Output the (x, y) coordinate of the center of the cell containing the given text.  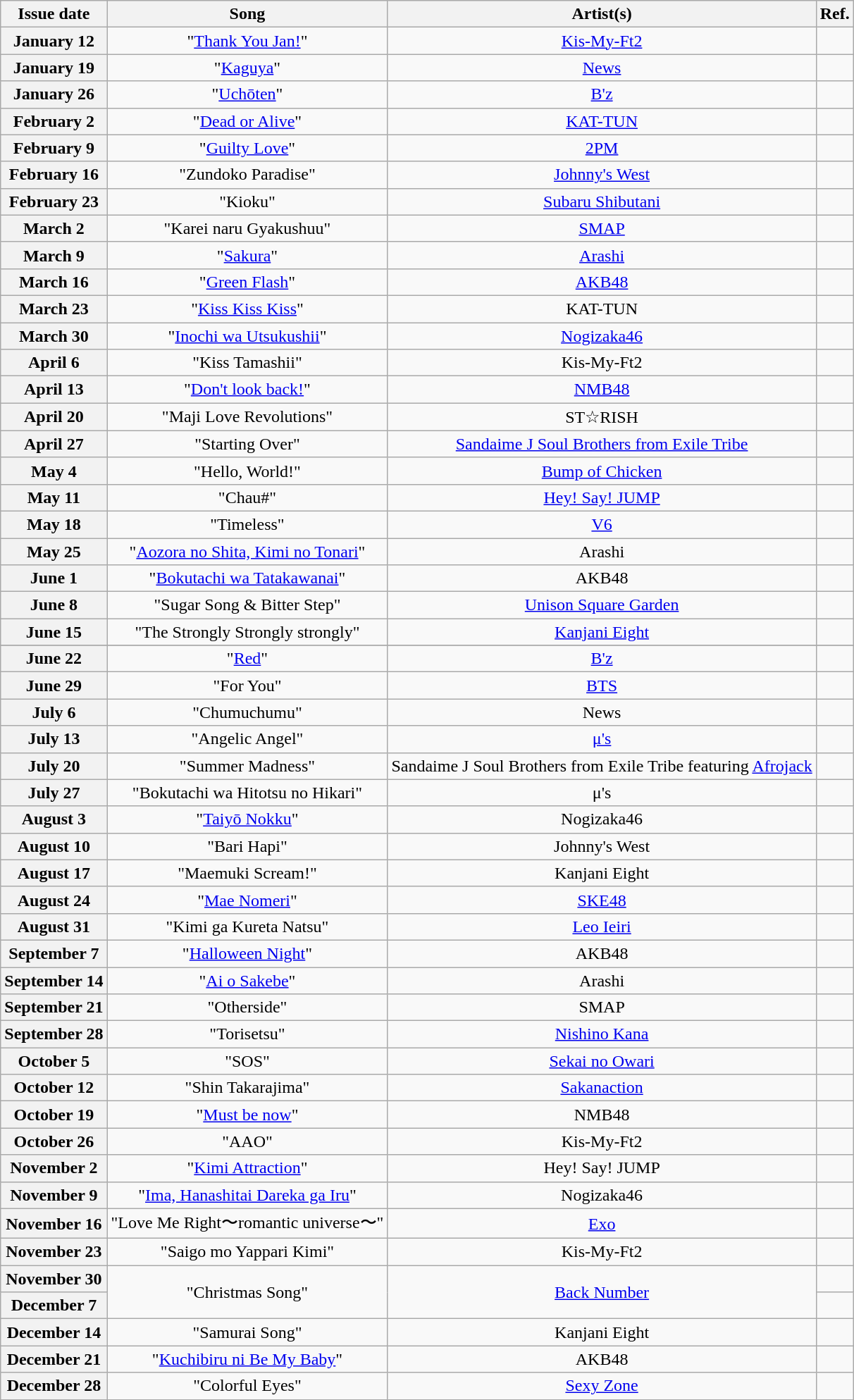
January 19 (54, 68)
March 30 (54, 336)
"SOS" (247, 1061)
"AAO" (247, 1141)
January 26 (54, 94)
Sandaime J Soul Brothers from Exile Tribe featuring Afrojack (602, 766)
"Red" (247, 659)
Nishino Kana (602, 1034)
"Sugar Song & Bitter Step" (247, 605)
September 14 (54, 980)
October 5 (54, 1061)
August 10 (54, 846)
"Must be now" (247, 1115)
"Starting Over" (247, 444)
Ref. (834, 14)
"Ai o Sakebe" (247, 980)
BTS (602, 686)
August 17 (54, 873)
"Halloween Night" (247, 953)
Unison Square Garden (602, 605)
"Hello, World!" (247, 471)
V6 (602, 524)
"Sakura" (247, 255)
Issue date (54, 14)
October 19 (54, 1115)
"Torisetsu" (247, 1034)
"Mae Nomeri" (247, 900)
Exo (602, 1223)
December 14 (54, 1332)
2PM (602, 148)
November 23 (54, 1252)
"Otherside" (247, 1008)
"Chumuchumu" (247, 712)
January 12 (54, 41)
"Shin Takarajima" (247, 1088)
February 23 (54, 202)
August 24 (54, 900)
May 11 (54, 497)
"Kioku" (247, 202)
Artist(s) (602, 14)
September 7 (54, 953)
"Zundoko Paradise" (247, 175)
"Kaguya" (247, 68)
June 22 (54, 659)
"Kimi ga Kureta Natsu" (247, 927)
July 20 (54, 766)
"Bokutachi wa Tatakawanai" (247, 578)
July 6 (54, 712)
July 13 (54, 739)
November 2 (54, 1168)
"Bari Hapi" (247, 846)
"Timeless" (247, 524)
"Colorful Eyes" (247, 1386)
November 30 (54, 1279)
"Karei naru Gyakushuu" (247, 228)
Back Number (602, 1292)
June 29 (54, 686)
"Kiss Tamashii" (247, 363)
SKE48 (602, 900)
March 9 (54, 255)
December 7 (54, 1306)
"Uchōten" (247, 94)
"Ima, Hanashitai Dareka ga Iru" (247, 1195)
"Guilty Love" (247, 148)
"Dead or Alive" (247, 121)
May 25 (54, 552)
"Chau#" (247, 497)
August 3 (54, 819)
November 9 (54, 1195)
September 21 (54, 1008)
February 9 (54, 148)
May 18 (54, 524)
Song (247, 14)
"Taiyō Nokku" (247, 819)
Subaru Shibutani (602, 202)
July 27 (54, 793)
March 16 (54, 282)
March 2 (54, 228)
December 21 (54, 1359)
Sandaime J Soul Brothers from Exile Tribe (602, 444)
April 27 (54, 444)
August 31 (54, 927)
April 6 (54, 363)
"For You" (247, 686)
"Samurai Song" (247, 1332)
"Maji Love Revolutions" (247, 417)
December 28 (54, 1386)
April 20 (54, 417)
"The Strongly Strongly strongly" (247, 632)
"Thank You Jan!" (247, 41)
March 23 (54, 309)
"Green Flash" (247, 282)
October 12 (54, 1088)
November 16 (54, 1223)
"Christmas Song" (247, 1292)
February 16 (54, 175)
"Don't look back!" (247, 390)
"Kimi Attraction" (247, 1168)
Sakanaction (602, 1088)
June 15 (54, 632)
"Angelic Angel" (247, 739)
October 26 (54, 1141)
Leo Ieiri (602, 927)
"Maemuki Scream!" (247, 873)
May 4 (54, 471)
"Kuchibiru ni Be My Baby" (247, 1359)
"Inochi wa Utsukushii" (247, 336)
"Saigo mo Yappari Kimi" (247, 1252)
"Kiss Kiss Kiss" (247, 309)
ST☆RISH (602, 417)
Sexy Zone (602, 1386)
June 1 (54, 578)
April 13 (54, 390)
"Love Me Right〜romantic universe〜" (247, 1223)
Bump of Chicken (602, 471)
Sekai no Owari (602, 1061)
"Bokutachi wa Hitotsu no Hikari" (247, 793)
September 28 (54, 1034)
February 2 (54, 121)
"Summer Madness" (247, 766)
June 8 (54, 605)
"Aozora no Shita, Kimi no Tonari" (247, 552)
